Detect which cell encompasses the target text, then output its (x, y) center coordinate. 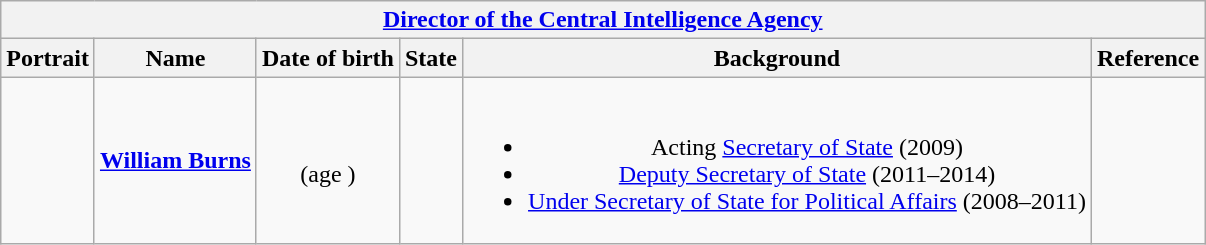
William Burns (175, 160)
Background (778, 58)
Acting Secretary of State (2009)Deputy Secretary of State (2011–2014)Under Secretary of State for Political Affairs (2008–2011) (778, 160)
Reference (1148, 58)
Portrait (48, 58)
Director of the Central Intelligence Agency (603, 20)
Name (175, 58)
Date of birth (328, 58)
State (430, 58)
(age ) (328, 160)
